Determine the [x, y] coordinate at the center of the cell enclosing the given text.  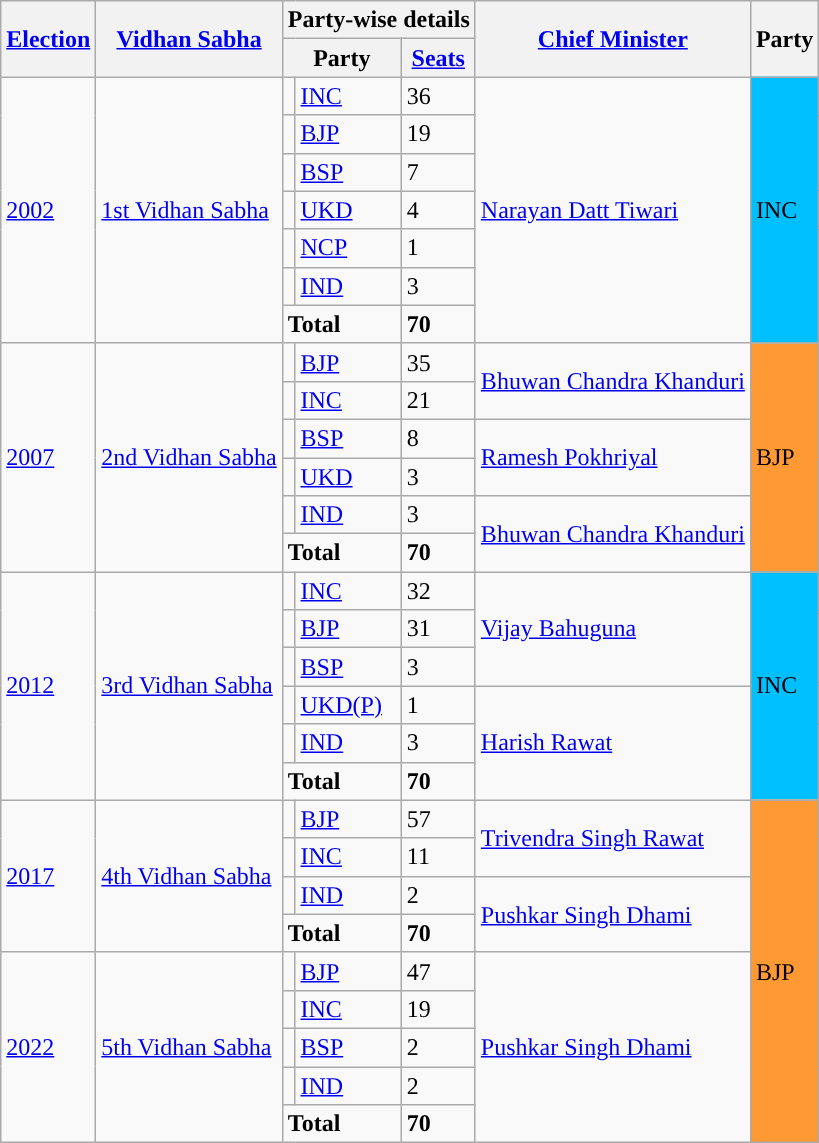
47 [438, 971]
8 [438, 438]
32 [438, 591]
2017 [48, 876]
4th Vidhan Sabha [189, 876]
5th Vidhan Sabha [189, 1047]
Vijay Bahuguna [612, 629]
Party-wise details [378, 20]
2022 [48, 1047]
36 [438, 96]
NCP [348, 248]
Vidhan Sabha [189, 39]
Harish Rawat [612, 743]
4 [438, 210]
2012 [48, 686]
Chief Minister [612, 39]
Seats [438, 58]
7 [438, 172]
3rd Vidhan Sabha [189, 686]
Election [48, 39]
35 [438, 362]
2002 [48, 210]
1st Vidhan Sabha [189, 210]
31 [438, 629]
Ramesh Pokhriyal [612, 457]
Narayan Datt Tiwari [612, 210]
11 [438, 857]
2nd Vidhan Sabha [189, 457]
2007 [48, 457]
57 [438, 819]
UKD(P) [348, 705]
Trivendra Singh Rawat [612, 838]
21 [438, 400]
